Return the (x, y) coordinate for the center point of the cell that contains the specified text.  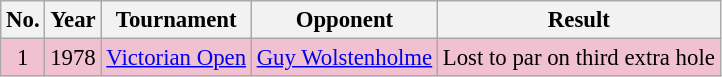
1 (23, 58)
Result (580, 20)
Tournament (176, 20)
1978 (73, 58)
Lost to par on third extra hole (580, 58)
Opponent (344, 20)
Guy Wolstenholme (344, 58)
No. (23, 20)
Year (73, 20)
Victorian Open (176, 58)
